For the text-containing cell, return its midpoint in (X, Y) coordinate format. 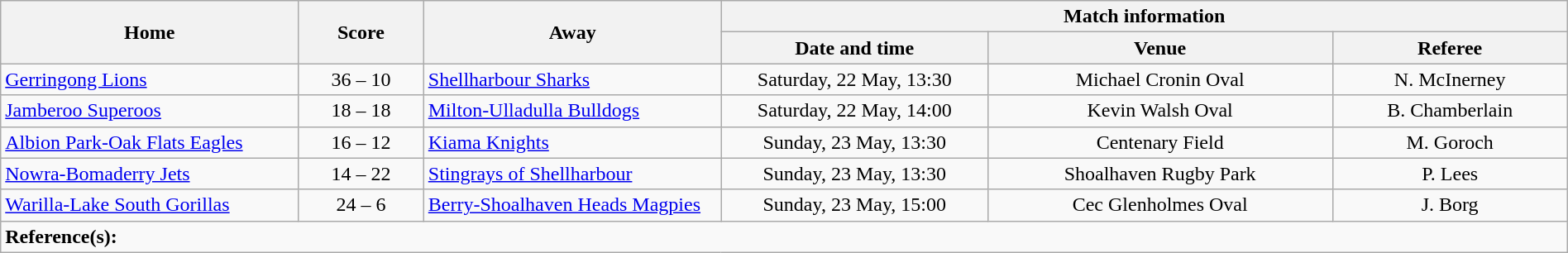
Kiama Knights (572, 142)
Shoalhaven Rugby Park (1159, 174)
Date and time (854, 48)
Match information (1145, 17)
Warilla-Lake South Gorillas (150, 205)
M. Goroch (1450, 142)
Saturday, 22 May, 14:00 (854, 111)
Venue (1159, 48)
24 – 6 (361, 205)
Referee (1450, 48)
Reference(s): (784, 236)
Score (361, 32)
Michael Cronin Oval (1159, 79)
Stingrays of Shellharbour (572, 174)
Jamberoo Superoos (150, 111)
Cec Glenholmes Oval (1159, 205)
B. Chamberlain (1450, 111)
Centenary Field (1159, 142)
N. McInerney (1450, 79)
Albion Park-Oak Flats Eagles (150, 142)
18 – 18 (361, 111)
16 – 12 (361, 142)
P. Lees (1450, 174)
J. Borg (1450, 205)
Sunday, 23 May, 15:00 (854, 205)
Home (150, 32)
14 – 22 (361, 174)
Nowra-Bomaderry Jets (150, 174)
Gerringong Lions (150, 79)
Berry-Shoalhaven Heads Magpies (572, 205)
Milton-Ulladulla Bulldogs (572, 111)
Away (572, 32)
Shellharbour Sharks (572, 79)
Saturday, 22 May, 13:30 (854, 79)
36 – 10 (361, 79)
Kevin Walsh Oval (1159, 111)
